Identify which cell holds the provided text, then report its [x, y] central coordinate. 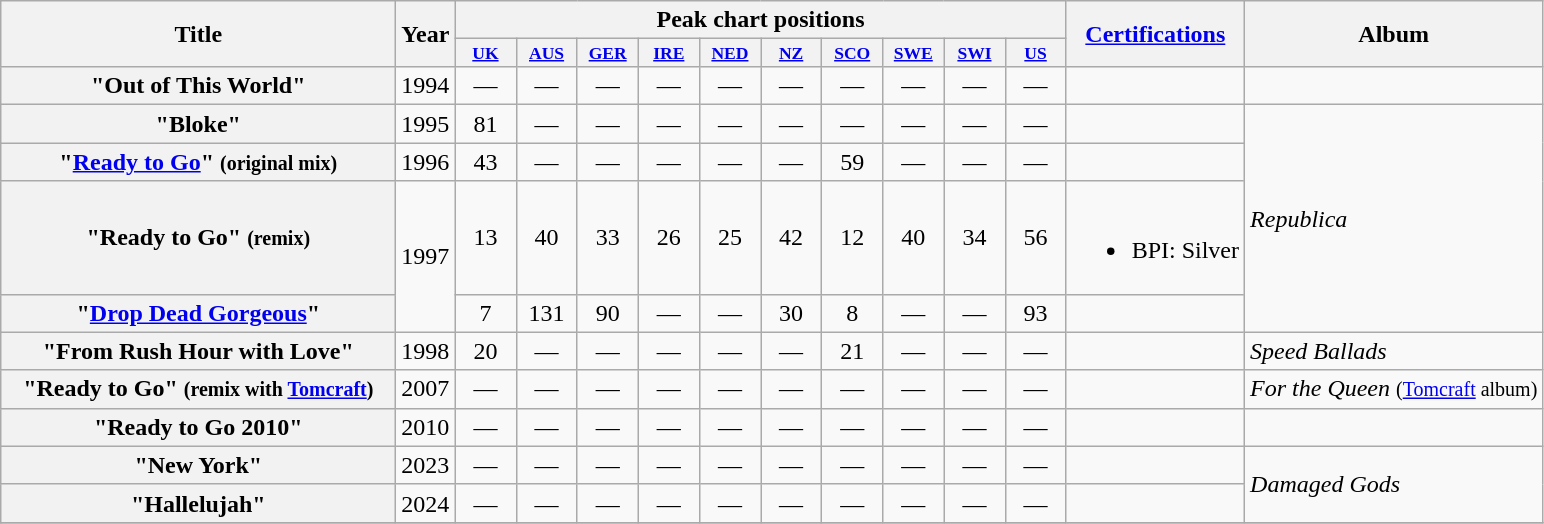
20 [486, 351]
81 [486, 124]
21 [852, 351]
Title [198, 34]
7 [486, 313]
56 [1036, 238]
US [1036, 53]
"Ready to Go" (original mix) [198, 162]
1997 [426, 256]
131 [546, 313]
BPI: Silver [1155, 238]
Certifications [1155, 34]
59 [852, 162]
Album [1394, 34]
"Ready to Go 2010" [198, 427]
2023 [426, 465]
34 [974, 238]
30 [790, 313]
25 [730, 238]
26 [668, 238]
90 [608, 313]
For the Queen (Tomcraft album) [1394, 389]
1998 [426, 351]
12 [852, 238]
"From Rush Hour with Love" [198, 351]
2007 [426, 389]
"Bloke" [198, 124]
NZ [790, 53]
1994 [426, 86]
2010 [426, 427]
Peak chart positions [760, 20]
IRE [668, 53]
43 [486, 162]
NED [730, 53]
GER [608, 53]
Republica [1394, 218]
AUS [546, 53]
UK [486, 53]
"Drop Dead Gorgeous" [198, 313]
13 [486, 238]
1996 [426, 162]
"Out of This World" [198, 86]
"Ready to Go" (remix with Tomcraft) [198, 389]
Year [426, 34]
"New York" [198, 465]
1995 [426, 124]
93 [1036, 313]
SCO [852, 53]
Speed Ballads [1394, 351]
42 [790, 238]
"Ready to Go" (remix) [198, 238]
Damaged Gods [1394, 484]
8 [852, 313]
2024 [426, 503]
SWE [914, 53]
"Hallelujah" [198, 503]
SWI [974, 53]
33 [608, 238]
